Return (x, y) of the center of cell containing provided text 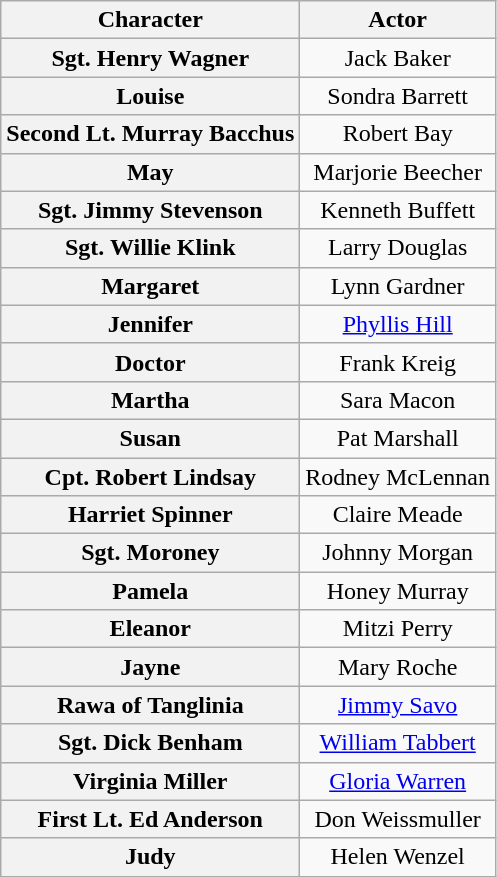
Sondra Barrett (398, 96)
Helen Wenzel (398, 857)
Pamela (150, 591)
Rodney McLennan (398, 477)
Sgt. Jimmy Stevenson (150, 210)
Character (150, 20)
Actor (398, 20)
Mitzi Perry (398, 629)
Martha (150, 400)
Jack Baker (398, 58)
Don Weissmuller (398, 819)
Jimmy Savo (398, 705)
Susan (150, 438)
Virginia Miller (150, 781)
Harriet Spinner (150, 515)
Sara Macon (398, 400)
First Lt. Ed Anderson (150, 819)
Larry Douglas (398, 248)
Pat Marshall (398, 438)
Claire Meade (398, 515)
Eleanor (150, 629)
Sgt. Henry Wagner (150, 58)
Sgt. Willie Klink (150, 248)
Mary Roche (398, 667)
Sgt. Moroney (150, 553)
Louise (150, 96)
Judy (150, 857)
May (150, 172)
Frank Kreig (398, 362)
Marjorie Beecher (398, 172)
Sgt. Dick Benham (150, 743)
Phyllis Hill (398, 324)
Doctor (150, 362)
Margaret (150, 286)
Jennifer (150, 324)
Robert Bay (398, 134)
Second Lt. Murray Bacchus (150, 134)
Honey Murray (398, 591)
Cpt. Robert Lindsay (150, 477)
Jayne (150, 667)
Rawa of Tanglinia (150, 705)
Johnny Morgan (398, 553)
Gloria Warren (398, 781)
William Tabbert (398, 743)
Kenneth Buffett (398, 210)
Lynn Gardner (398, 286)
